Locate the cell with the specified text and output its [X, Y] center coordinate. 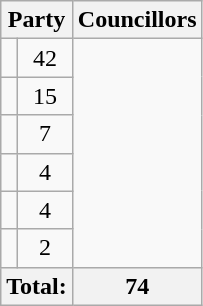
42 [45, 58]
15 [45, 96]
Total: [37, 286]
2 [45, 248]
7 [45, 134]
Councillors [137, 20]
Party [37, 20]
74 [137, 286]
